Capture the cell that displays the provided text and extract its (x, y) central coordinate. 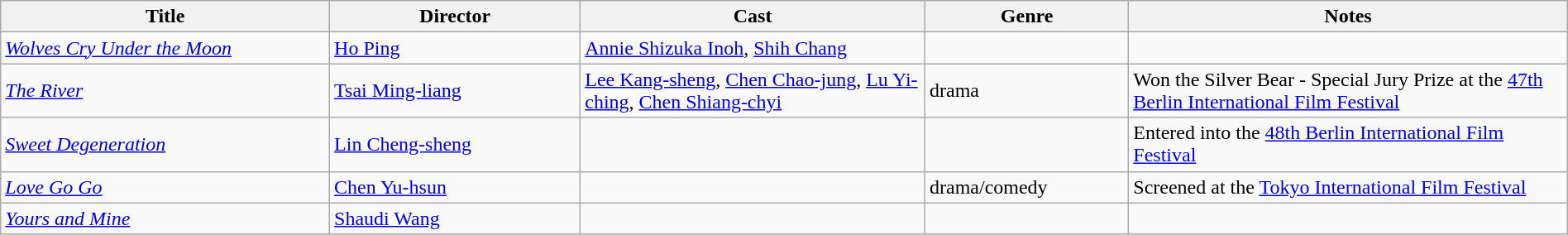
Cast (753, 17)
Notes (1348, 17)
The River (165, 91)
Shaudi Wang (455, 218)
Yours and Mine (165, 218)
Love Go Go (165, 187)
Title (165, 17)
Entered into the 48th Berlin International Film Festival (1348, 144)
Wolves Cry Under the Moon (165, 48)
Lee Kang-sheng, Chen Chao-jung, Lu Yi-ching, Chen Shiang-chyi (753, 91)
Won the Silver Bear - Special Jury Prize at the 47th Berlin International Film Festival (1348, 91)
Sweet Degeneration (165, 144)
Ho Ping (455, 48)
Screened at the Tokyo International Film Festival (1348, 187)
drama/comedy (1026, 187)
drama (1026, 91)
Lin Cheng-sheng (455, 144)
Annie Shizuka Inoh, Shih Chang (753, 48)
Tsai Ming-liang (455, 91)
Genre (1026, 17)
Chen Yu-hsun (455, 187)
Director (455, 17)
